Find where the given text appears and provide that cell's center as [X, Y] coordinate. 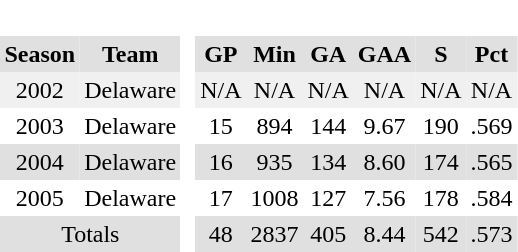
2005 [40, 198]
15 [221, 126]
8.60 [384, 162]
GP [221, 54]
16 [221, 162]
2002 [40, 90]
1008 [274, 198]
.584 [492, 198]
Season [40, 54]
2837 [274, 234]
S [441, 54]
127 [328, 198]
Team [130, 54]
542 [441, 234]
Totals [90, 234]
GA [328, 54]
174 [441, 162]
134 [328, 162]
Min [274, 54]
8.44 [384, 234]
.569 [492, 126]
Pct [492, 54]
2004 [40, 162]
.565 [492, 162]
405 [328, 234]
894 [274, 126]
17 [221, 198]
7.56 [384, 198]
935 [274, 162]
.573 [492, 234]
48 [221, 234]
144 [328, 126]
190 [441, 126]
9.67 [384, 126]
GAA [384, 54]
2003 [40, 126]
178 [441, 198]
